Determine the [X, Y] coordinate at the center of the cell enclosing the given text.  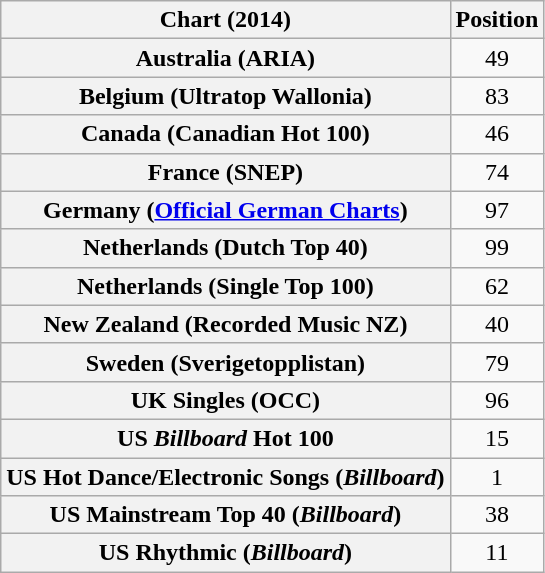
Position [497, 20]
Chart (2014) [226, 20]
11 [497, 553]
Netherlands (Dutch Top 40) [226, 248]
1 [497, 477]
US Billboard Hot 100 [226, 438]
Belgium (Ultratop Wallonia) [226, 96]
46 [497, 134]
97 [497, 210]
Canada (Canadian Hot 100) [226, 134]
Germany (Official German Charts) [226, 210]
15 [497, 438]
France (SNEP) [226, 172]
38 [497, 515]
79 [497, 362]
New Zealand (Recorded Music NZ) [226, 324]
83 [497, 96]
49 [497, 58]
99 [497, 248]
UK Singles (OCC) [226, 400]
Australia (ARIA) [226, 58]
74 [497, 172]
US Rhythmic (Billboard) [226, 553]
US Hot Dance/Electronic Songs (Billboard) [226, 477]
Netherlands (Single Top 100) [226, 286]
62 [497, 286]
96 [497, 400]
40 [497, 324]
Sweden (Sverigetopplistan) [226, 362]
US Mainstream Top 40 (Billboard) [226, 515]
